For the text-containing cell, return its midpoint in [x, y] coordinate format. 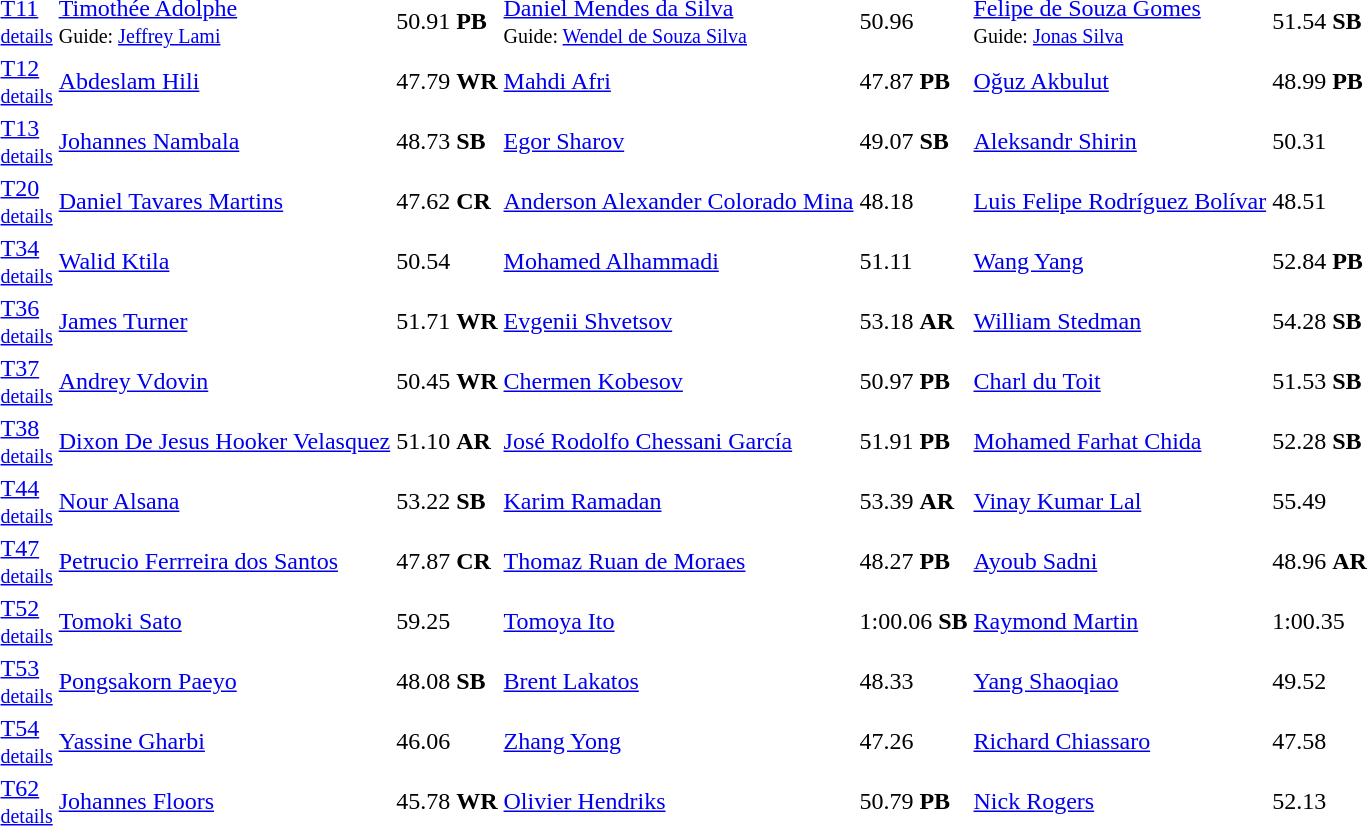
49.07 SB [914, 142]
48.08 SB [447, 682]
Mahdi Afri [678, 82]
Dixon De Jesus Hooker Velasquez [224, 442]
1:00.06 SB [914, 622]
Johannes Nambala [224, 142]
Walid Ktila [224, 262]
Vinay Kumar Lal [1120, 502]
Brent Lakatos [678, 682]
53.22 SB [447, 502]
47.87 PB [914, 82]
47.87 CR [447, 562]
Mohamed Alhammadi [678, 262]
50.45 WR [447, 382]
Tomoki Sato [224, 622]
48.18 [914, 202]
47.26 [914, 742]
50.54 [447, 262]
50.97 PB [914, 382]
Pongsakorn Paeyo [224, 682]
Nour Alsana [224, 502]
Richard Chiassaro [1120, 742]
51.10 AR [447, 442]
51.11 [914, 262]
Charl du Toit [1120, 382]
53.18 AR [914, 322]
Anderson Alexander Colorado Mina [678, 202]
Evgenii Shvetsov [678, 322]
Raymond Martin [1120, 622]
Egor Sharov [678, 142]
59.25 [447, 622]
Mohamed Farhat Chida [1120, 442]
Daniel Tavares Martins [224, 202]
William Stedman [1120, 322]
Ayoub Sadni [1120, 562]
Zhang Yong [678, 742]
Tomoya Ito [678, 622]
Luis Felipe Rodríguez Bolívar [1120, 202]
Petrucio Ferrreira dos Santos [224, 562]
Andrey Vdovin [224, 382]
48.33 [914, 682]
Thomaz Ruan de Moraes [678, 562]
51.71 WR [447, 322]
José Rodolfo Chessani García [678, 442]
Abdeslam Hili [224, 82]
47.79 WR [447, 82]
Yang Shaoqiao [1120, 682]
47.62 CR [447, 202]
48.27 PB [914, 562]
Karim Ramadan [678, 502]
James Turner [224, 322]
48.73 SB [447, 142]
Wang Yang [1120, 262]
Yassine Gharbi [224, 742]
Aleksandr Shirin [1120, 142]
51.91 PB [914, 442]
46.06 [447, 742]
Oğuz Akbulut [1120, 82]
Chermen Kobesov [678, 382]
53.39 AR [914, 502]
